Pinpoint the cell where the given text exists, returning its (x, y) midpoint coordinate. 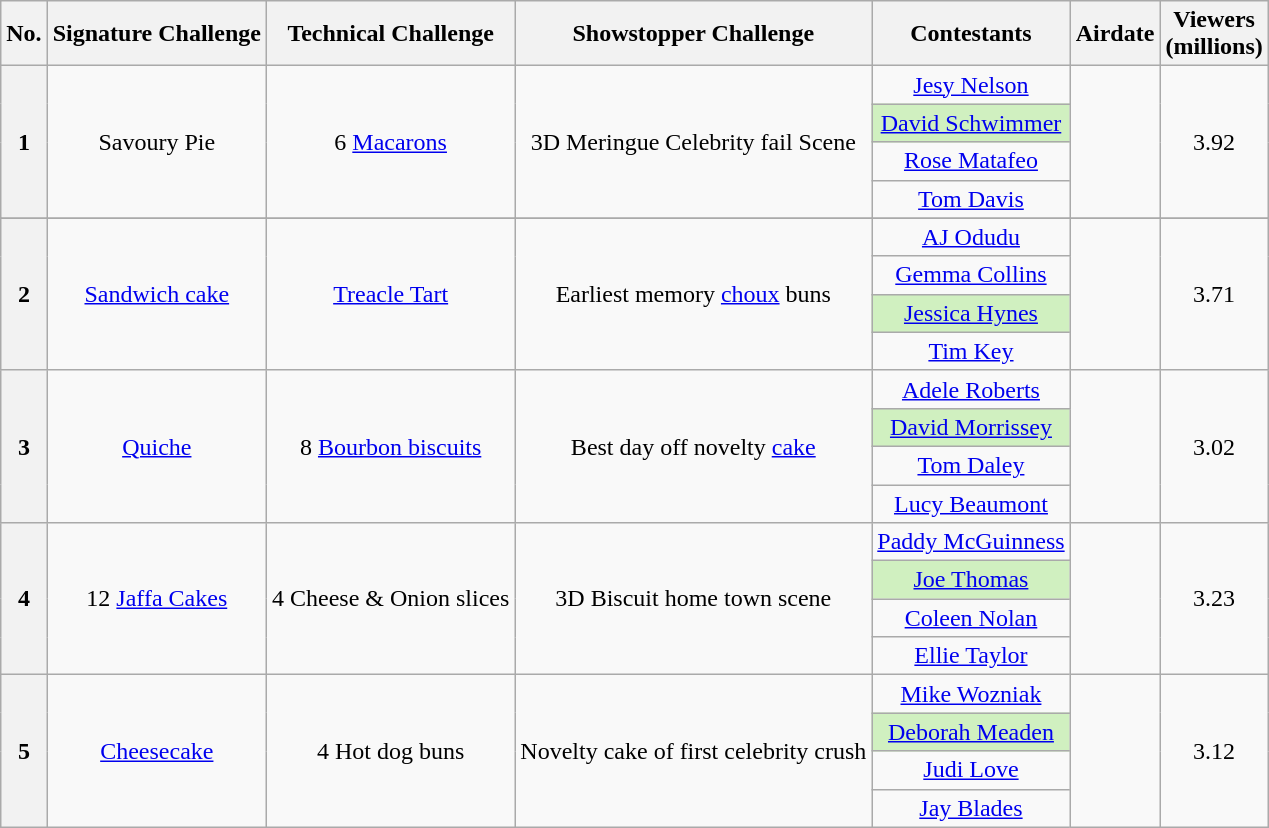
Gemma Collins (971, 275)
Jay Blades (971, 808)
No. (24, 34)
1 (24, 142)
Savoury Pie (156, 142)
Contestants (971, 34)
Airdate (1115, 34)
Signature Challenge (156, 34)
3.23 (1214, 599)
Showstopper Challenge (694, 34)
8 Bourbon biscuits (390, 446)
3 (24, 446)
3.92 (1214, 142)
Paddy McGuinness (971, 542)
Treacle Tart (390, 294)
Tom Davis (971, 199)
David Schwimmer (971, 123)
Technical Challenge (390, 34)
6 Macarons (390, 142)
3D Meringue Celebrity fail Scene (694, 142)
4 Cheese & Onion slices (390, 599)
Best day off novelty cake (694, 446)
Lucy Beaumont (971, 503)
Viewers(millions) (1214, 34)
David Morrissey (971, 427)
5 (24, 751)
3D Biscuit home town scene (694, 599)
Sandwich cake (156, 294)
Jessica Hynes (971, 313)
Novelty cake of first celebrity crush (694, 751)
AJ Odudu (971, 237)
3.02 (1214, 446)
Tom Daley (971, 465)
12 Jaffa Cakes (156, 599)
Joe Thomas (971, 580)
4 Hot dog buns (390, 751)
Earliest memory choux buns (694, 294)
Adele Roberts (971, 389)
2 (24, 294)
Coleen Nolan (971, 618)
Quiche (156, 446)
Ellie Taylor (971, 656)
3.71 (1214, 294)
4 (24, 599)
Tim Key (971, 351)
3.12 (1214, 751)
Cheesecake (156, 751)
Rose Matafeo (971, 161)
Deborah Meaden (971, 732)
Jesy Nelson (971, 85)
Judi Love (971, 770)
Mike Wozniak (971, 694)
